Provide the (x, y) coordinate of the cell's center where the given text is located.  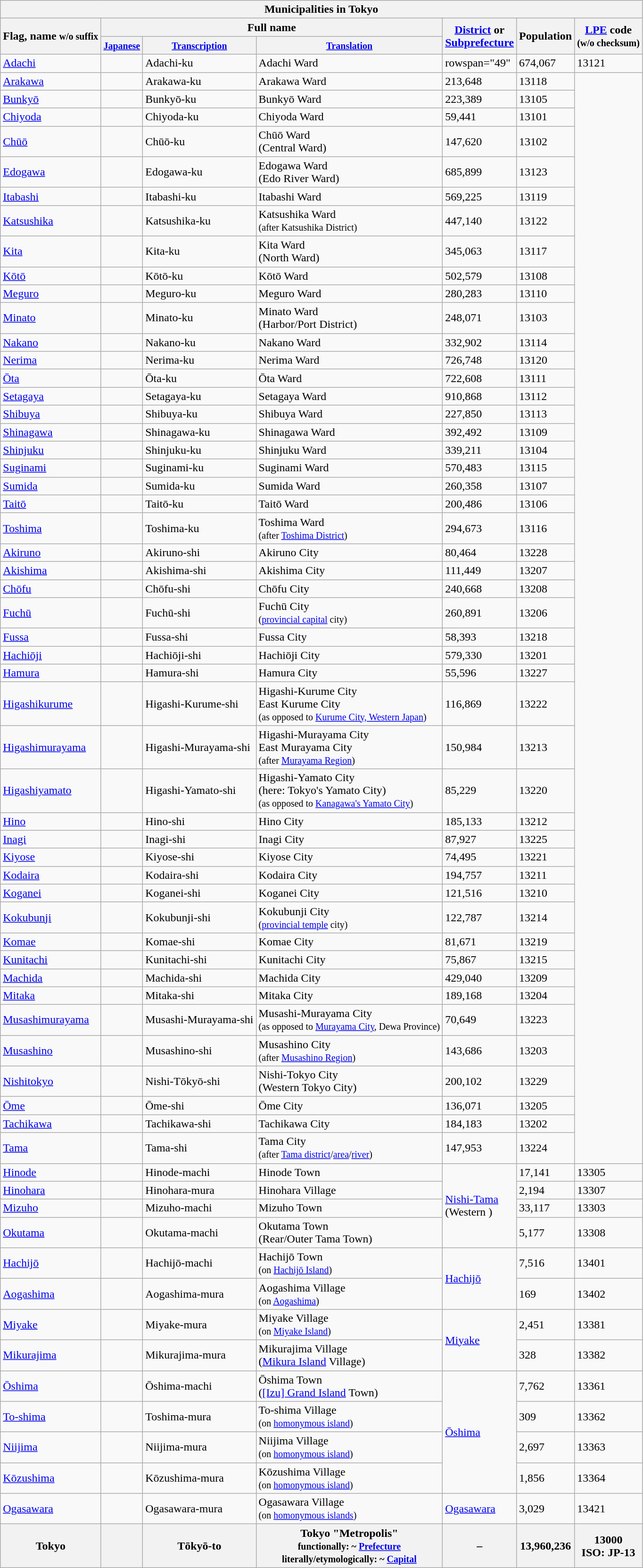
Population (546, 36)
Katsushika Ward(after Katsushika District) (349, 221)
13225 (546, 839)
13110 (546, 294)
Suginami-ku (199, 468)
13101 (546, 117)
Kunitachi-shi (199, 959)
Hamura City (349, 673)
Tachikawa (51, 1124)
13107 (546, 486)
Nerima (51, 360)
Kōzushima Village(on homonymous island) (349, 1478)
13105 (546, 99)
Musashi-Murayama City(as opposed to Murayama City, Dewa Province) (349, 1020)
Chiyoda-ku (199, 117)
200,486 (480, 504)
13218 (546, 637)
LPE code(w/o checksum) (609, 36)
Full name (272, 27)
Musashimurayama (51, 1020)
Toshima-ku (199, 528)
674,067 (546, 63)
309 (546, 1417)
Hinohara (51, 1190)
Komae (51, 942)
Nishi-Tama(Western ) (480, 1206)
13209 (546, 978)
Musashi-Murayama-shi (199, 1020)
Akishima-shi (199, 570)
5,177 (546, 1232)
240,668 (480, 588)
13201 (546, 655)
Taitō-ku (199, 504)
Katsushika-ku (199, 221)
Mizuho-machi (199, 1208)
To-shima Village(on homonymous island) (349, 1417)
13402 (609, 1293)
Ōta-ku (199, 378)
7,516 (546, 1263)
Kita (51, 251)
59,441 (480, 117)
Ōme (51, 1106)
213,648 (480, 81)
Hinohara Village (349, 1190)
13303 (609, 1208)
Okutama Town(Rear/Outer Tama Town) (349, 1232)
Nishi-Tokyo City(Western Tokyo City) (349, 1081)
13228 (546, 552)
Ogasawara Village(on homonymous islands) (349, 1509)
Tama-shi (199, 1148)
13103 (546, 318)
Adachi-ku (199, 63)
Transcription (199, 45)
Itabashi Ward (349, 196)
Kiyose-shi (199, 857)
13119 (546, 196)
Machida (51, 978)
13363 (609, 1447)
Okutama-machi (199, 1232)
Arakawa Ward (349, 81)
Nakano-ku (199, 342)
Hinode-machi (199, 1172)
150,984 (480, 747)
17,141 (546, 1172)
13211 (546, 875)
227,850 (480, 414)
Musashino-shi (199, 1051)
70,649 (480, 1020)
Higashi-Yamato-shi (199, 791)
189,168 (480, 996)
81,671 (480, 942)
Kita Ward(North Ward) (349, 251)
13213 (546, 747)
Tama (51, 1148)
Chūō Ward(Central Ward) (349, 142)
910,868 (480, 396)
Akishima City (349, 570)
Edogawa (51, 172)
Ōta Ward (349, 378)
429,040 (480, 978)
Toshima-mura (199, 1417)
Hachiōji (51, 655)
332,902 (480, 342)
Koganei (51, 893)
223,389 (480, 99)
Kōzushima-mura (199, 1478)
Niijima Village(on homonymous island) (349, 1447)
Nerima Ward (349, 360)
13421 (609, 1509)
Setagaya Ward (349, 396)
13123 (546, 172)
Chiyoda Ward (349, 117)
80,464 (480, 552)
13116 (546, 528)
Ogasawara-mura (199, 1509)
2,451 (546, 1325)
Fussa-shi (199, 637)
rowspan="49" (480, 63)
Translation (349, 45)
Kōzushima (51, 1478)
13212 (546, 821)
Ōme City (349, 1106)
Flag, name w/o suffix (51, 36)
Meguro-ku (199, 294)
Mitaka (51, 996)
Hino-shi (199, 821)
Mikurajima-mura (199, 1355)
Fussa (51, 637)
Itabashi-ku (199, 196)
13118 (546, 81)
75,867 (480, 959)
147,953 (480, 1148)
Itabashi (51, 196)
Kōtō Ward (349, 276)
Municipalities in Tokyo (321, 9)
569,225 (480, 196)
Koganei City (349, 893)
Mikurajima Village(Mikura Island Village) (349, 1355)
Kōtō-ku (199, 276)
Hino City (349, 821)
Kita-ku (199, 251)
Miyake Village(on Miyake Island) (349, 1325)
Setagaya-ku (199, 396)
Nakano Ward (349, 342)
Akishima (51, 570)
Nishitokyo (51, 1081)
Chūō (51, 142)
Mitaka-shi (199, 996)
Shinjuku Ward (349, 450)
169 (546, 1293)
Meguro (51, 294)
Higashi-Yamato City(here: Tokyo's Yamato City)(as opposed to Kanagawa's Yamato City) (349, 791)
2,697 (546, 1447)
13223 (546, 1020)
502,579 (480, 276)
Suginami Ward (349, 468)
Tōkyō-to (199, 1546)
Aogashima Village(on Aogashima) (349, 1293)
Bunkyō-ku (199, 99)
13122 (546, 221)
13109 (546, 432)
122,787 (480, 917)
– (480, 1546)
Kokubunji (51, 917)
13220 (546, 791)
Toshima Ward(after Toshima District) (349, 528)
Higashimurayama (51, 747)
Komae City (349, 942)
Edogawa-ku (199, 172)
Taitō (51, 504)
Higashikurume (51, 704)
Kodaira-shi (199, 875)
Kodaira City (349, 875)
Niijima-mura (199, 1447)
Adachi Ward (349, 63)
Fuchū City(provincial capital city) (349, 613)
Musashino (51, 1051)
Hachijō-machi (199, 1263)
87,927 (480, 839)
Fuchū (51, 613)
Inagi (51, 839)
726,748 (480, 360)
Mizuho (51, 1208)
Adachi (51, 63)
Ōme-shi (199, 1106)
Inagi-shi (199, 839)
13106 (546, 504)
111,449 (480, 570)
722,608 (480, 378)
13206 (546, 613)
Nishi-Tōkyō-shi (199, 1081)
248,071 (480, 318)
Ōshima-machi (199, 1386)
Higashi-Kurume CityEast Kurume City(as opposed to Kurume City, Western Japan) (349, 704)
Fuchū-shi (199, 613)
Hamura-shi (199, 673)
Higashi-Murayama CityEast Murayama City(after Murayama Region) (349, 747)
Inagi City (349, 839)
Akiruno (51, 552)
260,891 (480, 613)
13381 (609, 1325)
Niijima (51, 1447)
Katsushika (51, 221)
Hino (51, 821)
Mitaka City (349, 996)
13214 (546, 917)
Tokyo (51, 1546)
13307 (609, 1190)
147,620 (480, 142)
Koganei-shi (199, 893)
Kodaira (51, 875)
Kokubunji-shi (199, 917)
Tachikawa-shi (199, 1124)
Machida City (349, 978)
13113 (546, 414)
13114 (546, 342)
Aogashima (51, 1293)
Shibuya (51, 414)
143,686 (480, 1051)
7,762 (546, 1386)
Ōta (51, 378)
579,330 (480, 655)
13121 (609, 63)
74,495 (480, 857)
Shinagawa Ward (349, 432)
13203 (546, 1051)
Tachikawa City (349, 1124)
328 (546, 1355)
13361 (609, 1386)
Fussa City (349, 637)
13,960,236 (546, 1546)
Machida-shi (199, 978)
Shinagawa-ku (199, 432)
194,757 (480, 875)
Chūō-ku (199, 142)
Bunkyō Ward (349, 99)
447,140 (480, 221)
Suginami (51, 468)
Minato Ward(Harbor/Port District) (349, 318)
13000ISO: JP-13 (609, 1546)
Akiruno-shi (199, 552)
Kunitachi City (349, 959)
339,211 (480, 450)
Hinode (51, 1172)
Taitō Ward (349, 504)
116,869 (480, 704)
Minato-ku (199, 318)
Okutama (51, 1232)
13112 (546, 396)
2,194 (546, 1190)
Sumida (51, 486)
Mikurajima (51, 1355)
Meguro Ward (349, 294)
58,393 (480, 637)
260,358 (480, 486)
District orSubprefecture (480, 36)
Shinagawa (51, 432)
Tokyo "Metropolis"functionally: ~ Prefectureliterally/etymologically: ~ Capital (349, 1546)
13207 (546, 570)
Hamura (51, 673)
Akiruno City (349, 552)
1,856 (546, 1478)
Nerima-ku (199, 360)
13215 (546, 959)
136,071 (480, 1106)
Chōfu City (349, 588)
13362 (609, 1417)
13117 (546, 251)
Kōtō (51, 276)
184,183 (480, 1124)
294,673 (480, 528)
Higashi-Murayama-shi (199, 747)
Shinjuku (51, 450)
55,596 (480, 673)
Hachijō Town(on Hachijō Island) (349, 1263)
Arakawa-ku (199, 81)
13120 (546, 360)
Chiyoda (51, 117)
Hachiōji-shi (199, 655)
Hinode Town (349, 1172)
Japanese (122, 45)
345,063 (480, 251)
570,483 (480, 468)
13111 (546, 378)
13210 (546, 893)
Ōshima Town([Izu] Grand Island Town) (349, 1386)
13208 (546, 588)
121,516 (480, 893)
Kiyose (51, 857)
13229 (546, 1081)
Aogashima-mura (199, 1293)
Nakano (51, 342)
13115 (546, 468)
Higashiyamato (51, 791)
3,029 (546, 1509)
Shibuya-ku (199, 414)
Shibuya Ward (349, 414)
Kunitachi (51, 959)
Tama City(after Tama district/area/river) (349, 1148)
13305 (609, 1172)
13104 (546, 450)
Minato (51, 318)
Arakawa (51, 81)
Musashino City(after Musashino Region) (349, 1051)
Setagaya (51, 396)
Edogawa Ward(Edo River Ward) (349, 172)
13205 (546, 1106)
Toshima (51, 528)
85,229 (480, 791)
Kiyose City (349, 857)
Hinohara-mura (199, 1190)
33,117 (546, 1208)
13364 (609, 1478)
Higashi-Kurume-shi (199, 704)
13382 (609, 1355)
To-shima (51, 1417)
Sumida-ku (199, 486)
13227 (546, 673)
Chōfu (51, 588)
Shinjuku-ku (199, 450)
Sumida Ward (349, 486)
13222 (546, 704)
Chōfu-shi (199, 588)
13204 (546, 996)
185,133 (480, 821)
Miyake-mura (199, 1325)
13308 (609, 1232)
13221 (546, 857)
392,492 (480, 432)
Mizuho Town (349, 1208)
13202 (546, 1124)
Komae-shi (199, 942)
Hachiōji City (349, 655)
13108 (546, 276)
200,102 (480, 1081)
13224 (546, 1148)
685,899 (480, 172)
280,283 (480, 294)
13102 (546, 142)
13219 (546, 942)
Kokubunji City(provincial temple city) (349, 917)
13401 (609, 1263)
Bunkyō (51, 99)
